Provide the [x, y] coordinate of the cell's center where the given text is located.  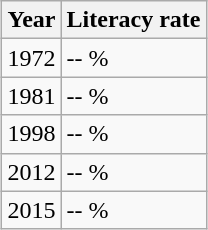
2015 [32, 210]
1981 [32, 96]
1998 [32, 134]
Literacy rate [134, 20]
Year [32, 20]
1972 [32, 58]
2012 [32, 172]
